Output the (x, y) coordinate of the center of the cell containing the given text.  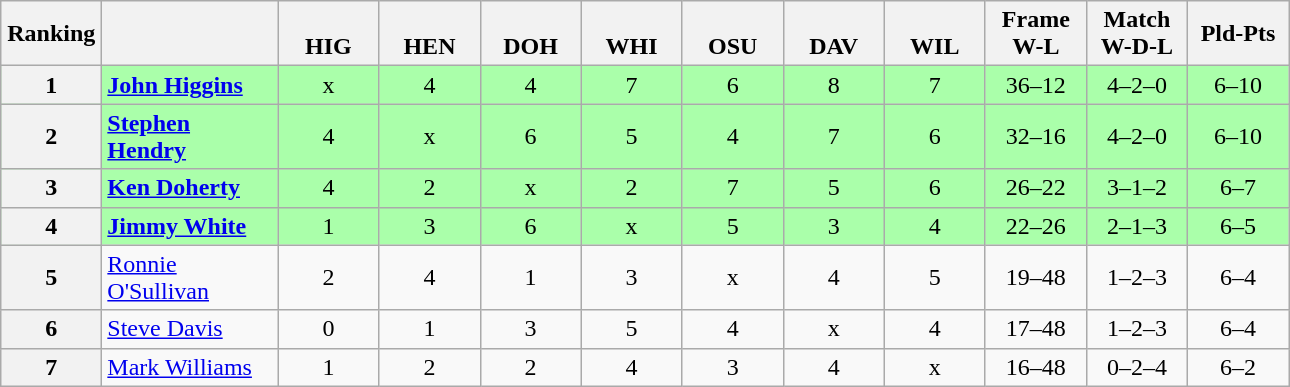
MatchW-D-L (1136, 34)
John Higgins (190, 85)
Ranking (52, 34)
32–16 (1036, 136)
HEN (430, 34)
3–1–2 (1136, 188)
Ken Doherty (190, 188)
0 (328, 329)
DAV (834, 34)
Stephen Hendry (190, 136)
22–26 (1036, 226)
Pld-Pts (1238, 34)
Jimmy White (190, 226)
HIG (328, 34)
36–12 (1036, 85)
8 (834, 85)
Ronnie O'Sullivan (190, 278)
6–5 (1238, 226)
6–7 (1238, 188)
FrameW-L (1036, 34)
DOH (530, 34)
OSU (732, 34)
16–48 (1036, 367)
2–1–3 (1136, 226)
0–2–4 (1136, 367)
WIL (934, 34)
17–48 (1036, 329)
19–48 (1036, 278)
26–22 (1036, 188)
WHI (632, 34)
6–2 (1238, 367)
Steve Davis (190, 329)
Mark Williams (190, 367)
